Search for the cell housing the specified text and yield its [X, Y] center coordinate. 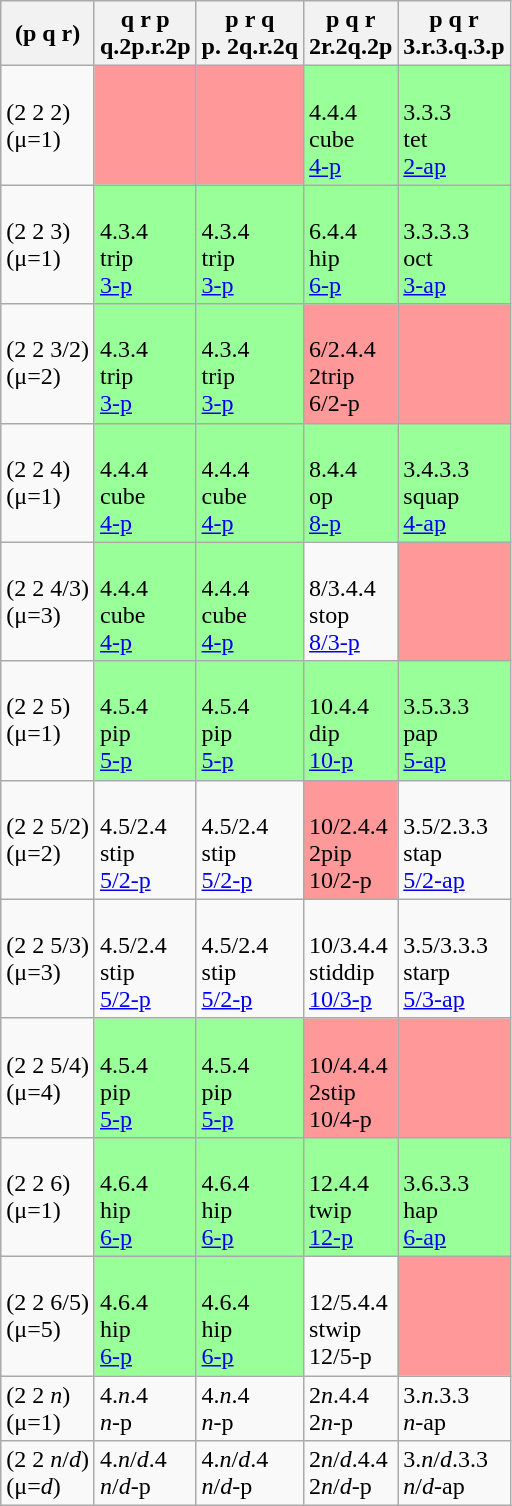
6/2.4.42trip6/2-p [351, 364]
(2 2 6/5)(μ=5) [48, 1316]
12/5.4.4stwip12/5-p [351, 1316]
(2 2 5)(μ=1) [48, 720]
(2 2 6)(μ=1) [48, 1196]
p r qp. 2q.r.2q [250, 34]
(2 2 3/2)(μ=2) [48, 364]
10/3.4.4stiddip10/3-p [351, 958]
p q r3.r.3.q.3.p [454, 34]
3.5/2.3.3stap5/2-ap [454, 840]
p q r 2r.2q.2p [351, 34]
(2 2 5/2)(μ=2) [48, 840]
(2 2 5/4)(μ=4) [48, 1078]
10/4.4.42stip10/4-p [351, 1078]
3.6.3.3hap6-ap [454, 1196]
(2 2 3)(μ=1) [48, 244]
3.n/d.3.3n/d-ap [454, 1474]
12.4.4twip12-p [351, 1196]
3.5/3.3.3starp5/3-ap [454, 958]
10.4.4dip10-p [351, 720]
6.4.4hip6-p [351, 244]
3.n.3.3n-ap [454, 1408]
(2 2 5/3)(μ=3) [48, 958]
(2 2 4/3)(μ=3) [48, 602]
(2 2 2)(μ=1) [48, 126]
3.4.3.3squap4-ap [454, 482]
8.4.4op8-p [351, 482]
3.3.3tet2-ap [454, 126]
q r pq.2p.r.2p [145, 34]
(2 2 4)(μ=1) [48, 482]
(p q r) [48, 34]
2n.4.42n-p [351, 1408]
10/2.4.42pip10/2-p [351, 840]
3.3.3.3oct3-ap [454, 244]
2n/d.4.42n/d-p [351, 1474]
(2 2 n/d)(μ=d) [48, 1474]
8/3.4.4stop8/3-p [351, 602]
(2 2 n)(μ=1) [48, 1408]
3.5.3.3pap5-ap [454, 720]
